Scan for the cell matching the given text and deliver its (X, Y) coordinate at center. 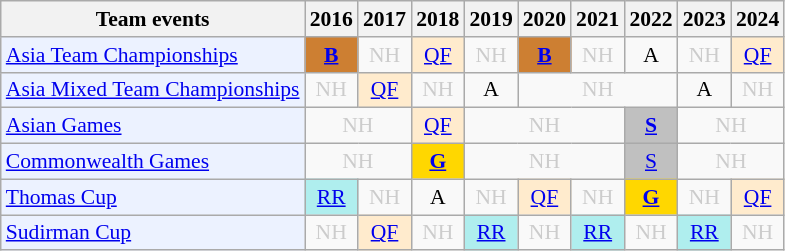
Team events (153, 19)
2018 (438, 19)
Thomas Cup (153, 197)
Commonwealth Games (153, 162)
2024 (758, 19)
Asia Mixed Team Championships (153, 90)
2023 (704, 19)
Asia Team Championships (153, 55)
2019 (490, 19)
2016 (332, 19)
Sudirman Cup (153, 233)
2017 (384, 19)
2022 (650, 19)
2021 (598, 19)
Asian Games (153, 126)
2020 (544, 19)
